Return (x, y) of the center of cell containing provided text 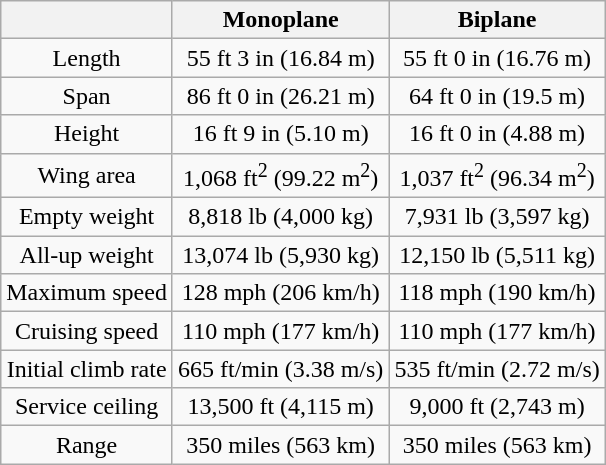
9,000 ft (2,743 m) (497, 407)
16 ft 0 in (4.88 m) (497, 134)
Wing area (87, 176)
Empty weight (87, 217)
All-up weight (87, 255)
1,068 ft2 (99.22 m2) (280, 176)
Span (87, 96)
55 ft 0 in (16.76 m) (497, 58)
Monoplane (280, 20)
13,500 ft (4,115 m) (280, 407)
Height (87, 134)
535 ft/min (2.72 m/s) (497, 369)
Service ceiling (87, 407)
12,150 lb (5,511 kg) (497, 255)
7,931 lb (3,597 kg) (497, 217)
86 ft 0 in (26.21 m) (280, 96)
Initial climb rate (87, 369)
55 ft 3 in (16.84 m) (280, 58)
16 ft 9 in (5.10 m) (280, 134)
Range (87, 445)
665 ft/min (3.38 m/s) (280, 369)
118 mph (190 km/h) (497, 293)
128 mph (206 km/h) (280, 293)
Length (87, 58)
1,037 ft2 (96.34 m2) (497, 176)
64 ft 0 in (19.5 m) (497, 96)
Biplane (497, 20)
8,818 lb (4,000 kg) (280, 217)
Maximum speed (87, 293)
13,074 lb (5,930 kg) (280, 255)
Cruising speed (87, 331)
